Locate the cell with the specified text and output its (X, Y) center coordinate. 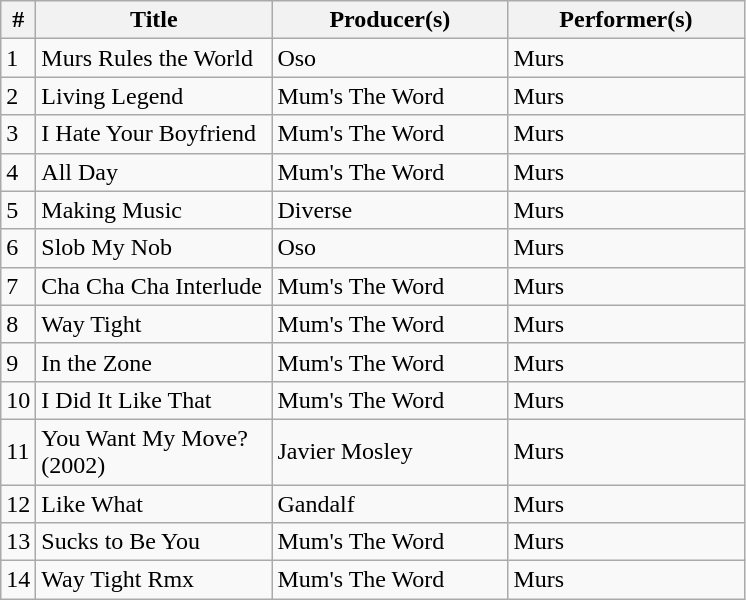
Javier Mosley (390, 452)
Gandalf (390, 503)
6 (18, 248)
5 (18, 210)
3 (18, 134)
You Want My Move? (2002) (154, 452)
Title (154, 20)
Sucks to Be You (154, 542)
Way Tight (154, 324)
14 (18, 580)
Like What (154, 503)
1 (18, 58)
Performer(s) (626, 20)
Cha Cha Cha Interlude (154, 286)
9 (18, 362)
Living Legend (154, 96)
In the Zone (154, 362)
11 (18, 452)
10 (18, 400)
12 (18, 503)
Murs Rules the World (154, 58)
7 (18, 286)
13 (18, 542)
Producer(s) (390, 20)
# (18, 20)
Making Music (154, 210)
I Hate Your Boyfriend (154, 134)
Way Tight Rmx (154, 580)
Diverse (390, 210)
4 (18, 172)
I Did It Like That (154, 400)
2 (18, 96)
8 (18, 324)
Slob My Nob (154, 248)
All Day (154, 172)
